Identify which cell holds the provided text, then report its [x, y] central coordinate. 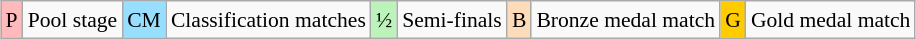
B [520, 20]
Pool stage [72, 20]
Semi-finals [452, 20]
G [733, 20]
CM [144, 20]
½ [384, 20]
Gold medal match [831, 20]
Bronze medal match [626, 20]
P [12, 20]
Classification matches [268, 20]
